Search for the cell housing the specified text and yield its (X, Y) center coordinate. 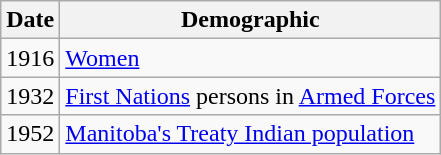
Manitoba's Treaty Indian population (250, 134)
Women (250, 58)
1932 (30, 96)
First Nations persons in Armed Forces (250, 96)
1916 (30, 58)
1952 (30, 134)
Date (30, 20)
Demographic (250, 20)
